Return the [x, y] coordinate for the center point of the cell that contains the specified text.  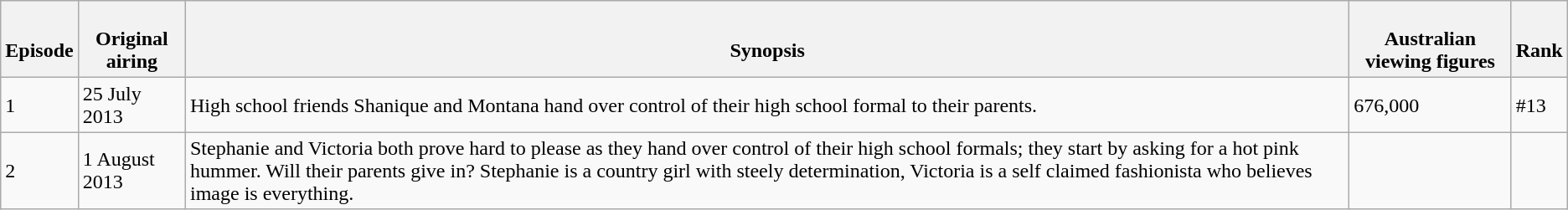
Synopsis [767, 39]
Episode [39, 39]
1 August 2013 [132, 171]
#13 [1540, 105]
2 [39, 171]
High school friends Shanique and Montana hand over control of their high school formal to their parents. [767, 105]
Rank [1540, 39]
1 [39, 105]
Australian viewing figures [1431, 39]
25 July 2013 [132, 105]
676,000 [1431, 105]
Original airing [132, 39]
